Capture the cell that displays the provided text and extract its [x, y] central coordinate. 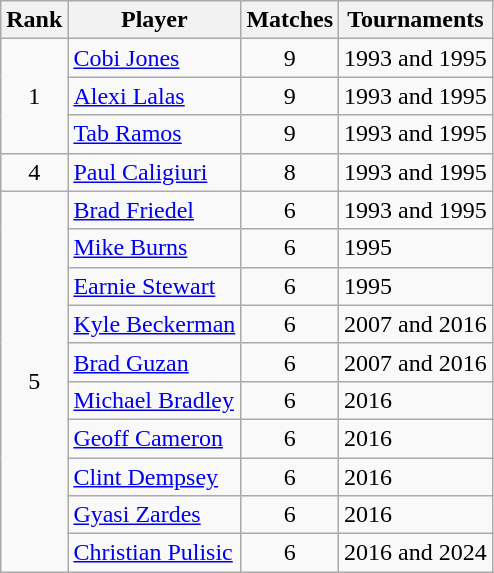
Alexi Lalas [154, 96]
Matches [290, 20]
Mike Burns [154, 248]
Brad Guzan [154, 362]
Tournaments [416, 20]
1 [34, 96]
Michael Bradley [154, 400]
Clint Dempsey [154, 477]
Tab Ramos [154, 134]
Player [154, 20]
8 [290, 172]
Gyasi Zardes [154, 515]
5 [34, 382]
2016 and 2024 [416, 553]
Brad Friedel [154, 210]
Geoff Cameron [154, 438]
4 [34, 172]
Rank [34, 20]
Earnie Stewart [154, 286]
Paul Caligiuri [154, 172]
Kyle Beckerman [154, 324]
Cobi Jones [154, 58]
Christian Pulisic [154, 553]
